Locate the cell with the specified text and output its [X, Y] center coordinate. 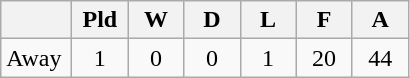
20 [324, 58]
44 [380, 58]
A [380, 20]
L [268, 20]
F [324, 20]
Away [36, 58]
D [212, 20]
Pld [100, 20]
W [156, 20]
